Pinpoint the cell where the given text exists, returning its [X, Y] midpoint coordinate. 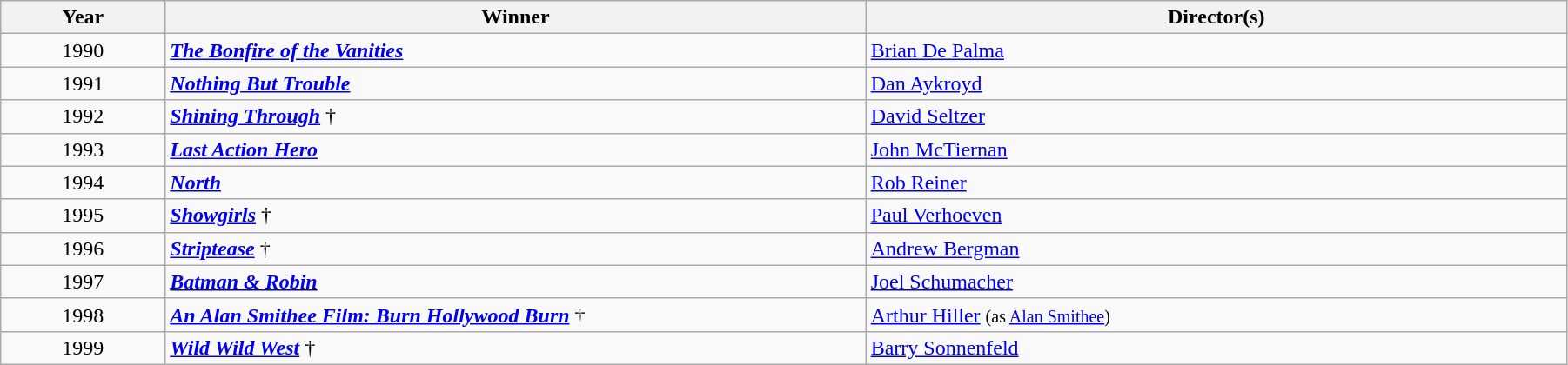
Last Action Hero [515, 149]
1993 [84, 149]
Striptease † [515, 249]
Shining Through † [515, 116]
1999 [84, 348]
Barry Sonnenfeld [1216, 348]
Showgirls † [515, 216]
The Bonfire of the Vanities [515, 50]
Winner [515, 17]
Batman & Robin [515, 282]
Dan Aykroyd [1216, 83]
1994 [84, 182]
Joel Schumacher [1216, 282]
1990 [84, 50]
Rob Reiner [1216, 182]
1995 [84, 216]
1998 [84, 315]
Arthur Hiller (as Alan Smithee) [1216, 315]
Wild Wild West † [515, 348]
An Alan Smithee Film: Burn Hollywood Burn † [515, 315]
John McTiernan [1216, 149]
Andrew Bergman [1216, 249]
Paul Verhoeven [1216, 216]
David Seltzer [1216, 116]
Director(s) [1216, 17]
North [515, 182]
1992 [84, 116]
1997 [84, 282]
1991 [84, 83]
Brian De Palma [1216, 50]
1996 [84, 249]
Year [84, 17]
Nothing But Trouble [515, 83]
